Extract the [X, Y] coordinate from the center of the cell holding the provided text.  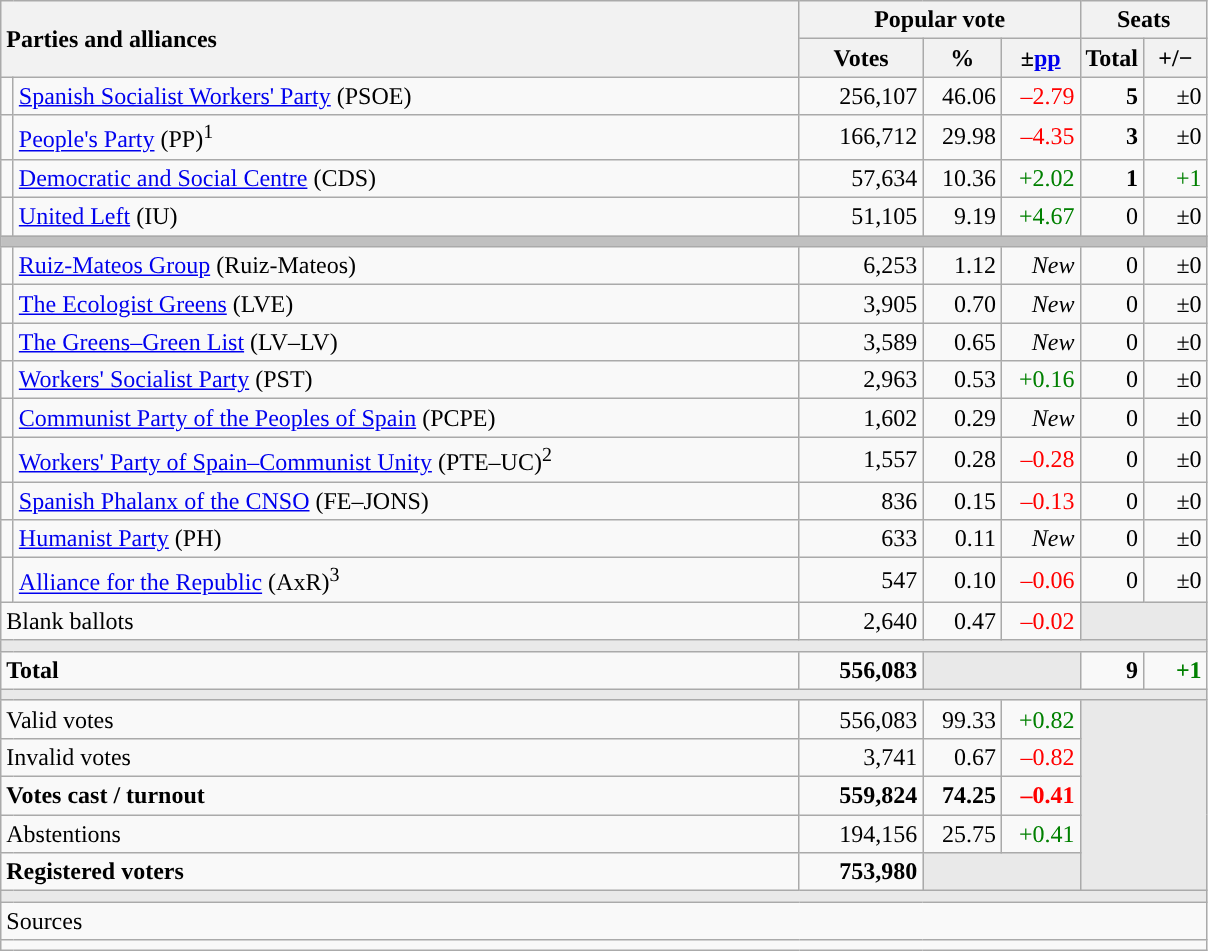
+0.41 [1040, 834]
Spanish Phalanx of the CNSO (FE–JONS) [406, 501]
0.15 [962, 501]
Valid votes [400, 719]
Blank ballots [400, 621]
2,640 [861, 621]
The Greens–Green List (LV–LV) [406, 342]
Abstentions [400, 834]
25.75 [962, 834]
Seats [1144, 20]
29.98 [962, 138]
Parties and alliances [400, 39]
–0.06 [1040, 580]
74.25 [962, 796]
559,824 [861, 796]
1,557 [861, 460]
+2.02 [1040, 178]
2,963 [861, 380]
+/− [1176, 58]
99.33 [962, 719]
9.19 [962, 217]
Communist Party of the Peoples of Spain (PCPE) [406, 418]
0.47 [962, 621]
633 [861, 539]
57,634 [861, 178]
753,980 [861, 872]
±pp [1040, 58]
0.65 [962, 342]
% [962, 58]
46.06 [962, 96]
0.11 [962, 539]
–0.28 [1040, 460]
Workers' Party of Spain–Communist Unity (PTE–UC)2 [406, 460]
256,107 [861, 96]
–0.82 [1040, 758]
+0.16 [1040, 380]
5 [1112, 96]
Invalid votes [400, 758]
Sources [604, 921]
1,602 [861, 418]
–4.35 [1040, 138]
–2.79 [1040, 96]
Ruiz-Mateos Group (Ruiz-Mateos) [406, 266]
Spanish Socialist Workers' Party (PSOE) [406, 96]
6,253 [861, 266]
–0.13 [1040, 501]
0.53 [962, 380]
–0.41 [1040, 796]
836 [861, 501]
10.36 [962, 178]
The Ecologist Greens (LVE) [406, 304]
51,105 [861, 217]
9 [1112, 670]
0.67 [962, 758]
Humanist Party (PH) [406, 539]
–0.02 [1040, 621]
0.10 [962, 580]
0.28 [962, 460]
0.70 [962, 304]
3,741 [861, 758]
Democratic and Social Centre (CDS) [406, 178]
Alliance for the Republic (AxR)3 [406, 580]
3,589 [861, 342]
Workers' Socialist Party (PST) [406, 380]
166,712 [861, 138]
+4.67 [1040, 217]
194,156 [861, 834]
People's Party (PP)1 [406, 138]
United Left (IU) [406, 217]
0.29 [962, 418]
+0.82 [1040, 719]
3,905 [861, 304]
Votes cast / turnout [400, 796]
1.12 [962, 266]
Registered voters [400, 872]
1 [1112, 178]
Popular vote [940, 20]
Votes [861, 58]
3 [1112, 138]
547 [861, 580]
